Search for the cell housing the specified text and yield its [x, y] center coordinate. 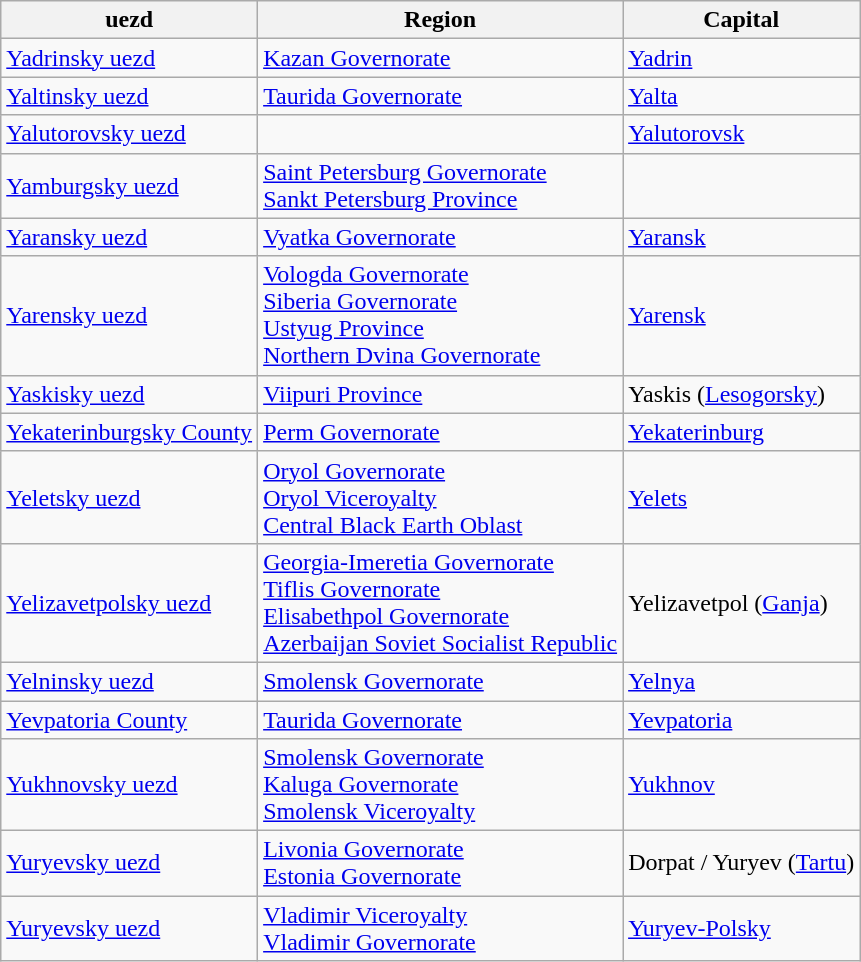
Smolensk Governorate [440, 681]
Vyatka Governorate [440, 237]
Yaskisky uezd [130, 394]
Yalutorovsky uezd [130, 134]
Yeletsky uezd [130, 497]
Yevpatoria County [130, 719]
uezd [130, 20]
Yukhnovsky uezd [130, 785]
Capital [742, 20]
Yaransky uezd [130, 237]
Yadrin [742, 58]
Yekaterinburgsky County [130, 432]
Yaransk [742, 237]
Perm Governorate [440, 432]
Yaltinsky uezd [130, 96]
Yaskis (Lesogorsky) [742, 394]
Yamburgsky uezd [130, 186]
Yadrinsky uezd [130, 58]
Yarensky uezd [130, 316]
Smolensk GovernorateKaluga GovernorateSmolensk Viceroyalty [440, 785]
Dorpat / Yuryev (Tartu) [742, 864]
Oryol GovernorateOryol ViceroyaltyCentral Black Earth Oblast [440, 497]
Viipuri Province [440, 394]
Yelninsky uezd [130, 681]
Yelets [742, 497]
Yalta [742, 96]
Saint Petersburg GovernorateSankt Petersburg Province [440, 186]
Region [440, 20]
Yarensk [742, 316]
Yalutorovsk [742, 134]
Yelnya [742, 681]
Yekaterinburg [742, 432]
Yelizavetpolsky uezd [130, 602]
Vologda GovernorateSiberia GovernorateUstyug ProvinceNorthern Dvina Governorate [440, 316]
Georgia-Imeretia GovernorateTiflis GovernorateElisabethpol GovernorateAzerbaijan Soviet Socialist Republic [440, 602]
Yelizavetpol (Ganja) [742, 602]
Kazan Governorate [440, 58]
Yuryev-Polsky [742, 928]
Vladimir ViceroyaltyVladimir Governorate [440, 928]
Yukhnov [742, 785]
Yevpatoria [742, 719]
Livonia GovernorateEstonia Governorate [440, 864]
